Extract the (X, Y) coordinate from the center of the cell holding the provided text.  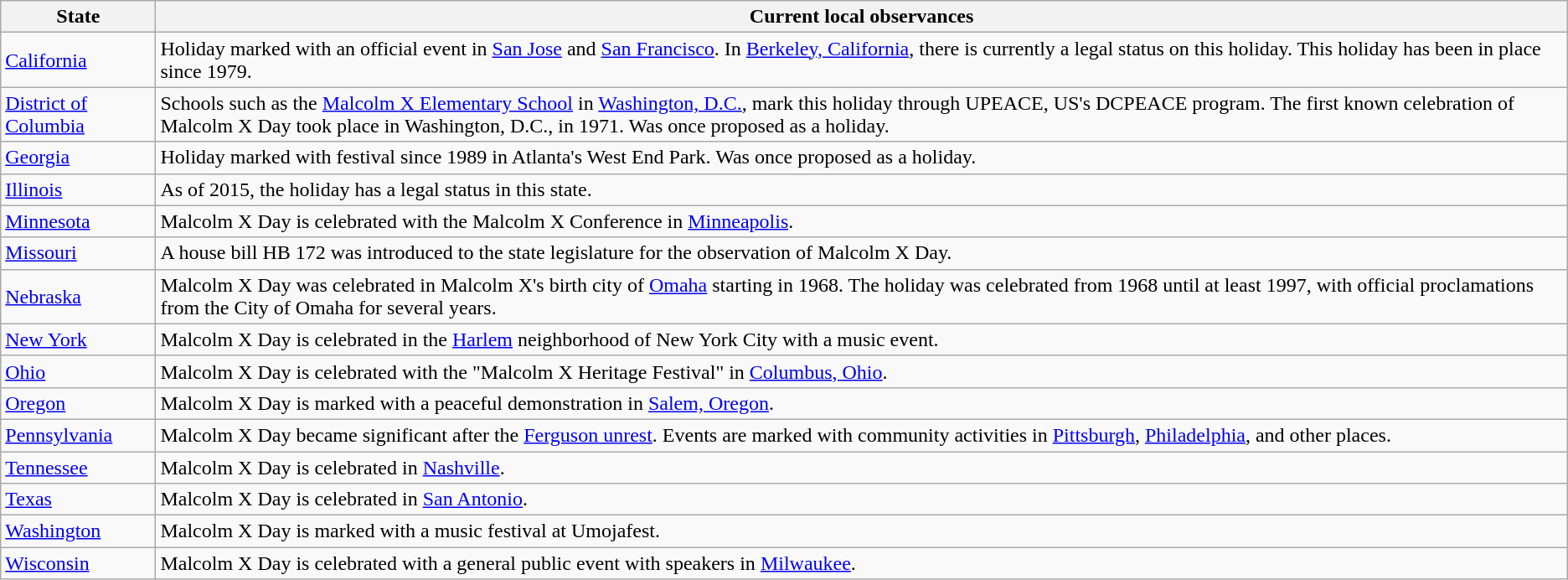
A house bill HB 172 was introduced to the state legislature for the observation of Malcolm X Day. (861, 253)
Oregon (79, 403)
Georgia (79, 158)
Minnesota (79, 221)
As of 2015, the holiday has a legal status in this state. (861, 189)
Malcolm X Day is celebrated in San Antonio. (861, 500)
Malcolm X Day is celebrated in Nashville. (861, 467)
California (79, 60)
Malcolm X Day is marked with a peaceful demonstration in Salem, Oregon. (861, 403)
Malcolm X Day is celebrated with the "Malcolm X Heritage Festival" in Columbus, Ohio. (861, 371)
Holiday marked with festival since 1989 in Atlanta's West End Park. Was once proposed as a holiday. (861, 158)
Pennsylvania (79, 435)
Wisconsin (79, 563)
Malcolm X Day is celebrated with a general public event with speakers in Milwaukee. (861, 563)
Malcolm X Day is celebrated in the Harlem neighborhood of New York City with a music event. (861, 339)
District of Columbia (79, 114)
New York (79, 339)
Ohio (79, 371)
Illinois (79, 189)
Washington (79, 531)
Missouri (79, 253)
Texas (79, 500)
Malcolm X Day is marked with a music festival at Umojafest. (861, 531)
Tennessee (79, 467)
Nebraska (79, 297)
Current local observances (861, 17)
Malcolm X Day is celebrated with the Malcolm X Conference in Minneapolis. (861, 221)
State (79, 17)
